Find where the given text appears and provide that cell's center as [X, Y] coordinate. 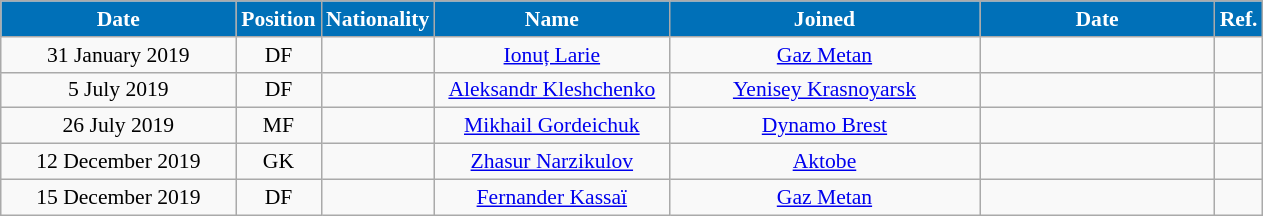
Name [552, 19]
Nationality [378, 19]
12 December 2019 [118, 162]
Aktobe [824, 162]
Mikhail Gordeichuk [552, 126]
Position [278, 19]
15 December 2019 [118, 197]
5 July 2019 [118, 90]
Zhasur Narzikulov [552, 162]
Yenisey Krasnoyarsk [824, 90]
Joined [824, 19]
Fernander Kassaï [552, 197]
31 January 2019 [118, 55]
Ref. [1239, 19]
MF [278, 126]
Aleksandr Kleshchenko [552, 90]
GK [278, 162]
26 July 2019 [118, 126]
Dynamo Brest [824, 126]
Ionuț Larie [552, 55]
